Provide the [x, y] coordinate of the cell's center where the given text is located.  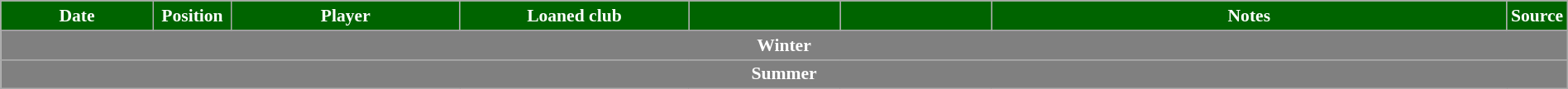
Date [78, 16]
Player [346, 16]
Loaned club [574, 16]
Winter [784, 45]
Notes [1249, 16]
Summer [784, 74]
Position [192, 16]
Source [1537, 16]
